Detect which cell encompasses the target text, then output its (x, y) center coordinate. 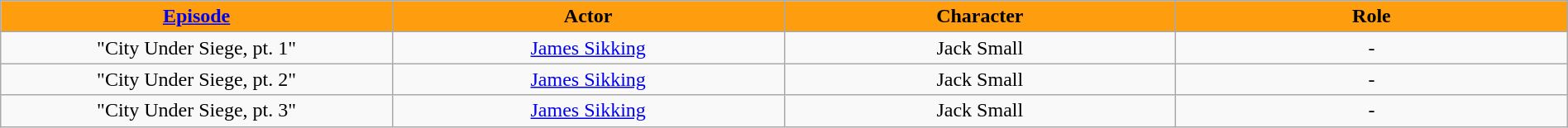
"City Under Siege, pt. 3" (197, 111)
Actor (588, 17)
Episode (197, 17)
"City Under Siege, pt. 2" (197, 79)
Character (980, 17)
Role (1372, 17)
"City Under Siege, pt. 1" (197, 48)
